Pinpoint the cell where the given text exists, returning its [X, Y] midpoint coordinate. 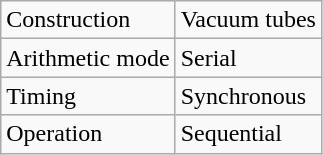
Sequential [248, 134]
Construction [88, 20]
Timing [88, 96]
Arithmetic mode [88, 58]
Operation [88, 134]
Vacuum tubes [248, 20]
Synchronous [248, 96]
Serial [248, 58]
